Pinpoint the cell where the given text exists, returning its (X, Y) midpoint coordinate. 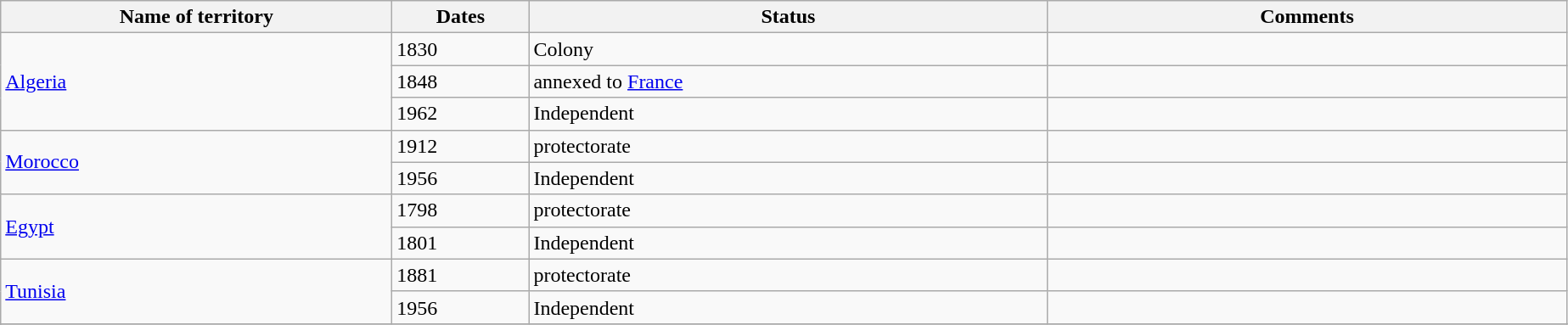
1962 (460, 114)
Egypt (197, 227)
1798 (460, 210)
Tunisia (197, 291)
1848 (460, 81)
Dates (460, 17)
1912 (460, 146)
Colony (788, 49)
annexed to France (788, 81)
Morocco (197, 162)
1881 (460, 275)
Algeria (197, 81)
Name of territory (197, 17)
Comments (1307, 17)
1801 (460, 243)
Status (788, 17)
1830 (460, 49)
